For the text-containing cell, return its midpoint in [X, Y] coordinate format. 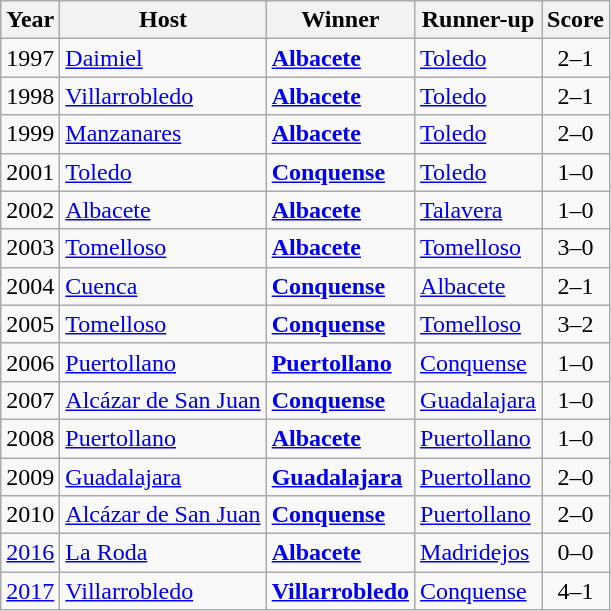
2005 [30, 324]
2009 [30, 477]
Host [163, 20]
2004 [30, 286]
2003 [30, 248]
Winner [340, 20]
2016 [30, 553]
4–1 [576, 591]
Year [30, 20]
1998 [30, 96]
Cuenca [163, 286]
Daimiel [163, 58]
2008 [30, 438]
La Roda [163, 553]
2010 [30, 515]
Runner-up [478, 20]
3–2 [576, 324]
2002 [30, 210]
3–0 [576, 248]
2006 [30, 362]
1997 [30, 58]
2007 [30, 400]
1999 [30, 134]
0–0 [576, 553]
Score [576, 20]
2001 [30, 172]
Talavera [478, 210]
Madridejos [478, 553]
2017 [30, 591]
Manzanares [163, 134]
